Search for the cell housing the specified text and yield its (X, Y) center coordinate. 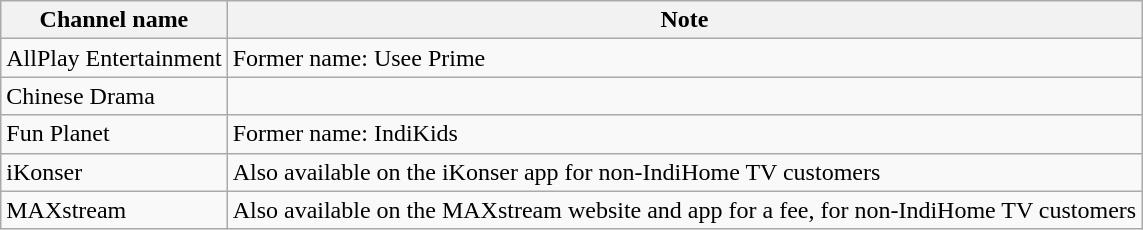
Former name: IndiKids (684, 134)
Channel name (114, 20)
Chinese Drama (114, 96)
iKonser (114, 172)
Former name: Usee Prime (684, 58)
MAXstream (114, 210)
Note (684, 20)
Also available on the MAXstream website and app for a fee, for non-IndiHome TV customers (684, 210)
AllPlay Entertainment (114, 58)
Also available on the iKonser app for non-IndiHome TV customers (684, 172)
Fun Planet (114, 134)
